From the cell containing the given text, extract its center point as [x, y] coordinate. 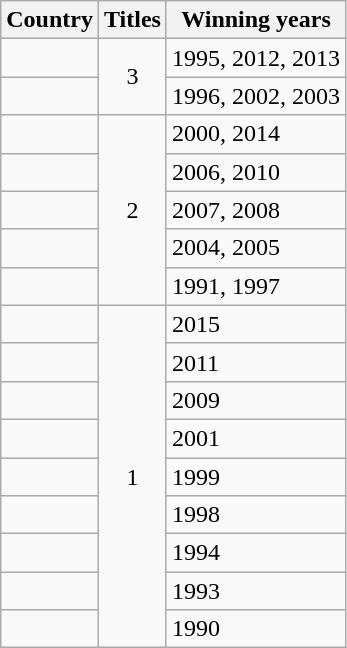
2006, 2010 [256, 172]
2 [132, 210]
2001 [256, 438]
2007, 2008 [256, 210]
1990 [256, 629]
2009 [256, 400]
1996, 2002, 2003 [256, 96]
1998 [256, 515]
2015 [256, 324]
1994 [256, 553]
Country [50, 20]
Titles [132, 20]
1993 [256, 591]
2004, 2005 [256, 248]
1995, 2012, 2013 [256, 58]
2011 [256, 362]
3 [132, 77]
1 [132, 476]
2000, 2014 [256, 134]
Winning years [256, 20]
1999 [256, 477]
1991, 1997 [256, 286]
